Capture the cell that displays the provided text and extract its (x, y) central coordinate. 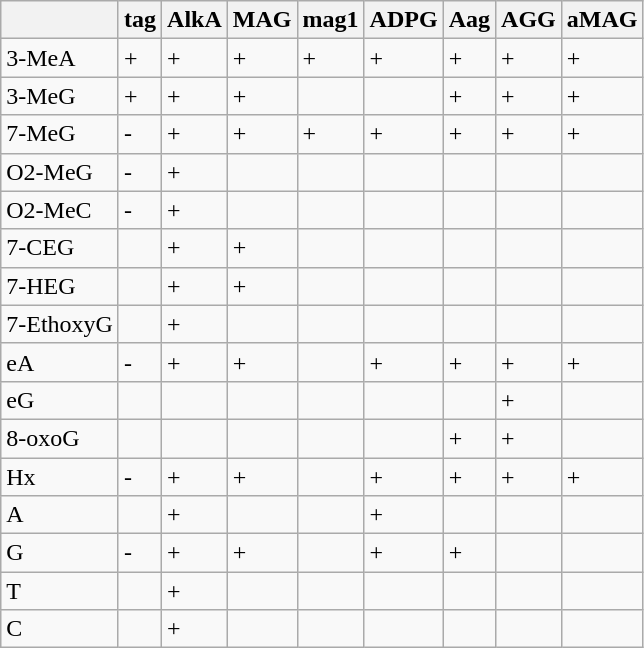
7-HEG (60, 286)
7-MeG (60, 134)
3-MeG (60, 96)
ADPG (404, 20)
AGG (529, 20)
MAG (262, 20)
eG (60, 400)
eA (60, 362)
O2-MeG (60, 172)
C (60, 629)
A (60, 515)
7-CEG (60, 248)
mag1 (330, 20)
O2-MeC (60, 210)
Aag (469, 20)
8-oxoG (60, 438)
Hx (60, 477)
AlkA (195, 20)
aMAG (602, 20)
G (60, 553)
3-MeA (60, 58)
7-EthoxyG (60, 324)
tag (140, 20)
T (60, 591)
